Capture the cell that displays the provided text and extract its (X, Y) central coordinate. 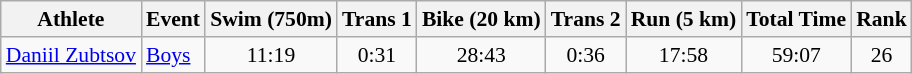
Bike (20 km) (482, 19)
0:31 (377, 55)
26 (882, 55)
17:58 (684, 55)
59:07 (796, 55)
Rank (882, 19)
28:43 (482, 55)
Run (5 km) (684, 19)
Athlete (71, 19)
11:19 (271, 55)
Trans 1 (377, 19)
Trans 2 (586, 19)
Swim (750m) (271, 19)
Event (173, 19)
Total Time (796, 19)
0:36 (586, 55)
Daniil Zubtsov (71, 55)
Boys (173, 55)
